Identify which cell holds the provided text, then report its [X, Y] central coordinate. 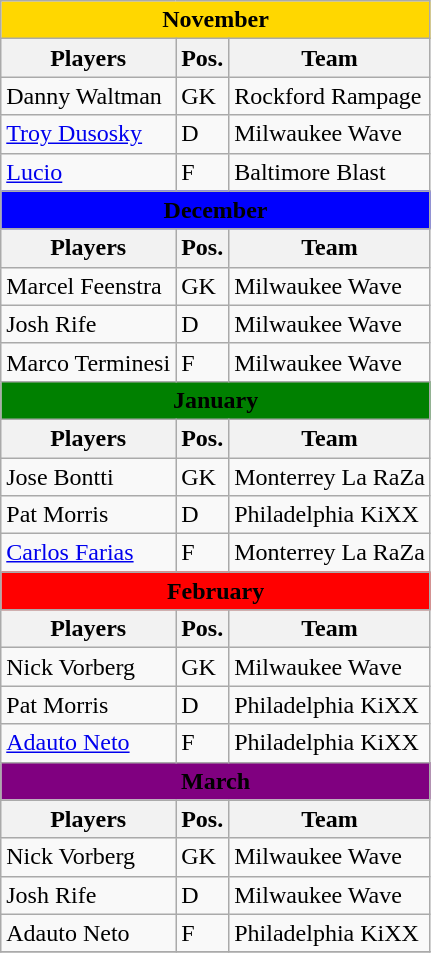
Rockford Rampage [330, 96]
November [216, 20]
Jose Bontti [88, 477]
February [216, 591]
Marco Terminesi [88, 362]
Danny Waltman [88, 96]
January [216, 400]
Marcel Feenstra [88, 286]
Baltimore Blast [330, 172]
Carlos Farias [88, 553]
March [216, 781]
December [216, 210]
Lucio [88, 172]
Troy Dusosky [88, 134]
